Search for the cell housing the specified text and yield its [x, y] center coordinate. 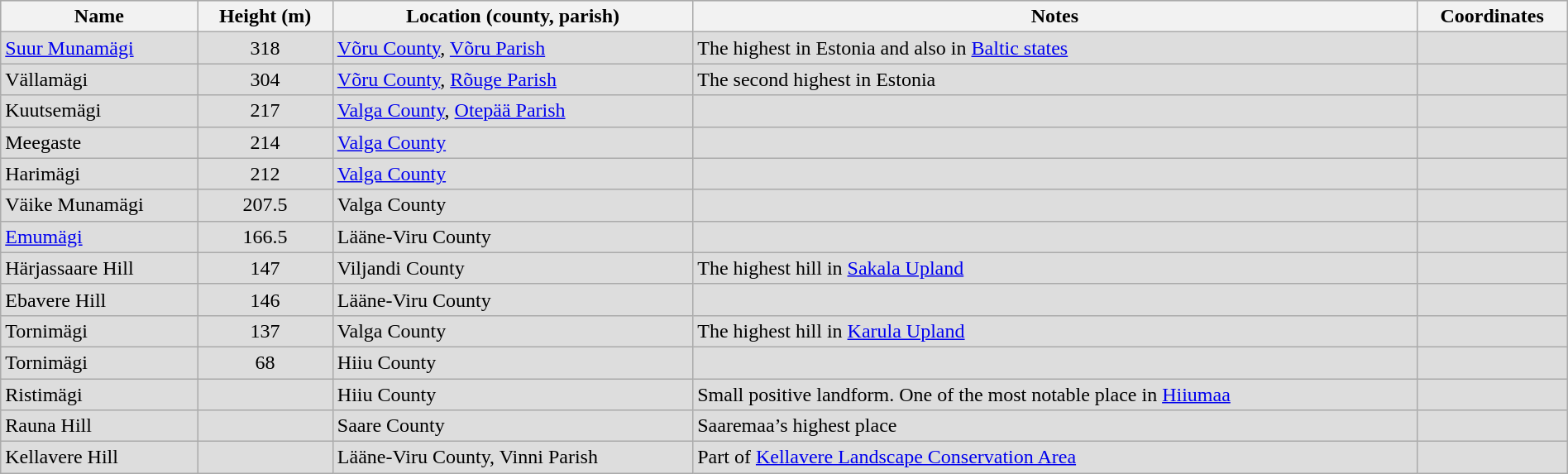
318 [265, 48]
The highest in Estonia and also in Baltic states [1055, 48]
Kellavere Hill [99, 457]
Saare County [513, 426]
Coordinates [1492, 17]
Small positive landform. One of the most notable place in Hiiumaa [1055, 395]
Võru County, Võru Parish [513, 48]
Härjassaare Hill [99, 268]
Location (county, parish) [513, 17]
Harimägi [99, 174]
214 [265, 142]
146 [265, 299]
304 [265, 79]
Viljandi County [513, 268]
The second highest in Estonia [1055, 79]
Meegaste [99, 142]
Part of Kellavere Landscape Conservation Area [1055, 457]
The highest hill in Sakala Upland [1055, 268]
Rauna Hill [99, 426]
Emumägi [99, 237]
Name [99, 17]
Saaremaa’s highest place [1055, 426]
147 [265, 268]
Valga County, Otepää Parish [513, 111]
212 [265, 174]
68 [265, 362]
217 [265, 111]
The highest hill in Karula Upland [1055, 331]
Ebavere Hill [99, 299]
137 [265, 331]
207.5 [265, 205]
Kuutsemägi [99, 111]
Väike Munamägi [99, 205]
Vällamägi [99, 79]
Võru County, Rõuge Parish [513, 79]
Suur Munamägi [99, 48]
Ristimägi [99, 395]
166.5 [265, 237]
Height (m) [265, 17]
Notes [1055, 17]
Lääne-Viru County, Vinni Parish [513, 457]
